For the text-containing cell, return its midpoint in [x, y] coordinate format. 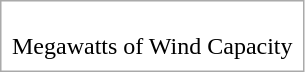
Megawatts of Wind Capacity [153, 46]
